Output the (x, y) coordinate of the center of the cell containing the given text.  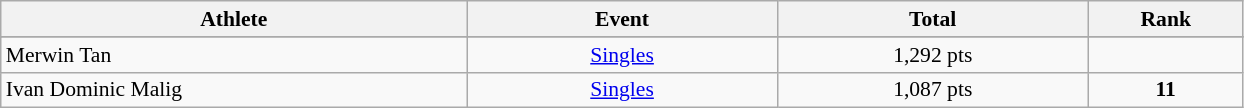
Athlete (234, 19)
1,292 pts (932, 55)
Event (622, 19)
Total (932, 19)
1,087 pts (932, 90)
Ivan Dominic Malig (234, 90)
Merwin Tan (234, 55)
Rank (1166, 19)
11 (1166, 90)
